Return the (x, y) coordinate for the center point of the cell that contains the specified text.  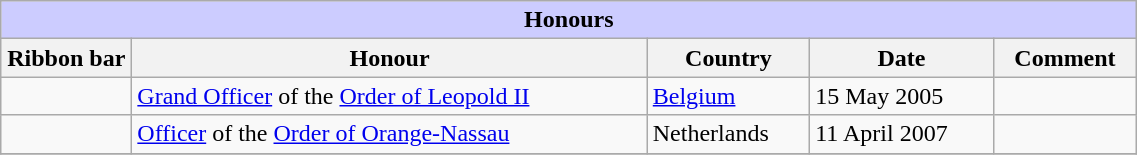
Country (728, 58)
11 April 2007 (902, 134)
Belgium (728, 96)
Date (902, 58)
Officer of the Order of Orange-Nassau (390, 134)
Netherlands (728, 134)
Comment (1065, 58)
Honour (390, 58)
Ribbon bar (66, 58)
Grand Officer of the Order of Leopold II (390, 96)
15 May 2005 (902, 96)
Honours (569, 20)
